Locate the cell with the specified text and output its (x, y) center coordinate. 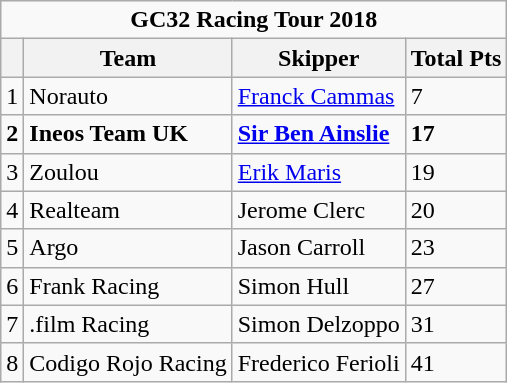
23 (456, 248)
Franck Cammas (318, 96)
2 (12, 134)
Argo (128, 248)
.film Racing (128, 324)
Erik Maris (318, 172)
Jason Carroll (318, 248)
Zoulou (128, 172)
Jerome Clerc (318, 210)
GC32 Racing Tour 2018 (254, 20)
Frank Racing (128, 286)
Norauto (128, 96)
Realteam (128, 210)
41 (456, 362)
4 (12, 210)
Simon Hull (318, 286)
Codigo Rojo Racing (128, 362)
1 (12, 96)
Ineos Team UK (128, 134)
Team (128, 58)
31 (456, 324)
17 (456, 134)
Simon Delzoppo (318, 324)
Total Pts (456, 58)
19 (456, 172)
Frederico Ferioli (318, 362)
Sir Ben Ainslie (318, 134)
6 (12, 286)
3 (12, 172)
27 (456, 286)
5 (12, 248)
20 (456, 210)
8 (12, 362)
Skipper (318, 58)
